Capture the cell that displays the provided text and extract its (X, Y) central coordinate. 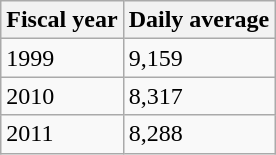
8,288 (199, 134)
Fiscal year (62, 20)
Daily average (199, 20)
1999 (62, 58)
9,159 (199, 58)
2010 (62, 96)
8,317 (199, 96)
2011 (62, 134)
